From the cell containing the given text, extract its center point as (x, y) coordinate. 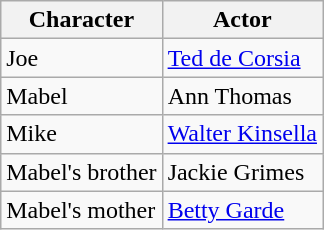
Actor (242, 20)
Mabel's mother (82, 210)
Betty Garde (242, 210)
Joe (82, 58)
Mabel (82, 96)
Mabel's brother (82, 172)
Walter Kinsella (242, 134)
Ted de Corsia (242, 58)
Ann Thomas (242, 96)
Jackie Grimes (242, 172)
Mike (82, 134)
Character (82, 20)
